Provide the [X, Y] coordinate of the cell's center where the given text is located.  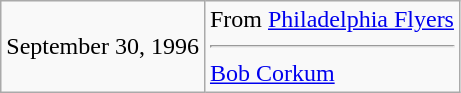
September 30, 1996 [103, 47]
From Philadelphia FlyersBob Corkum [332, 47]
